Identify which cell holds the provided text, then report its (x, y) central coordinate. 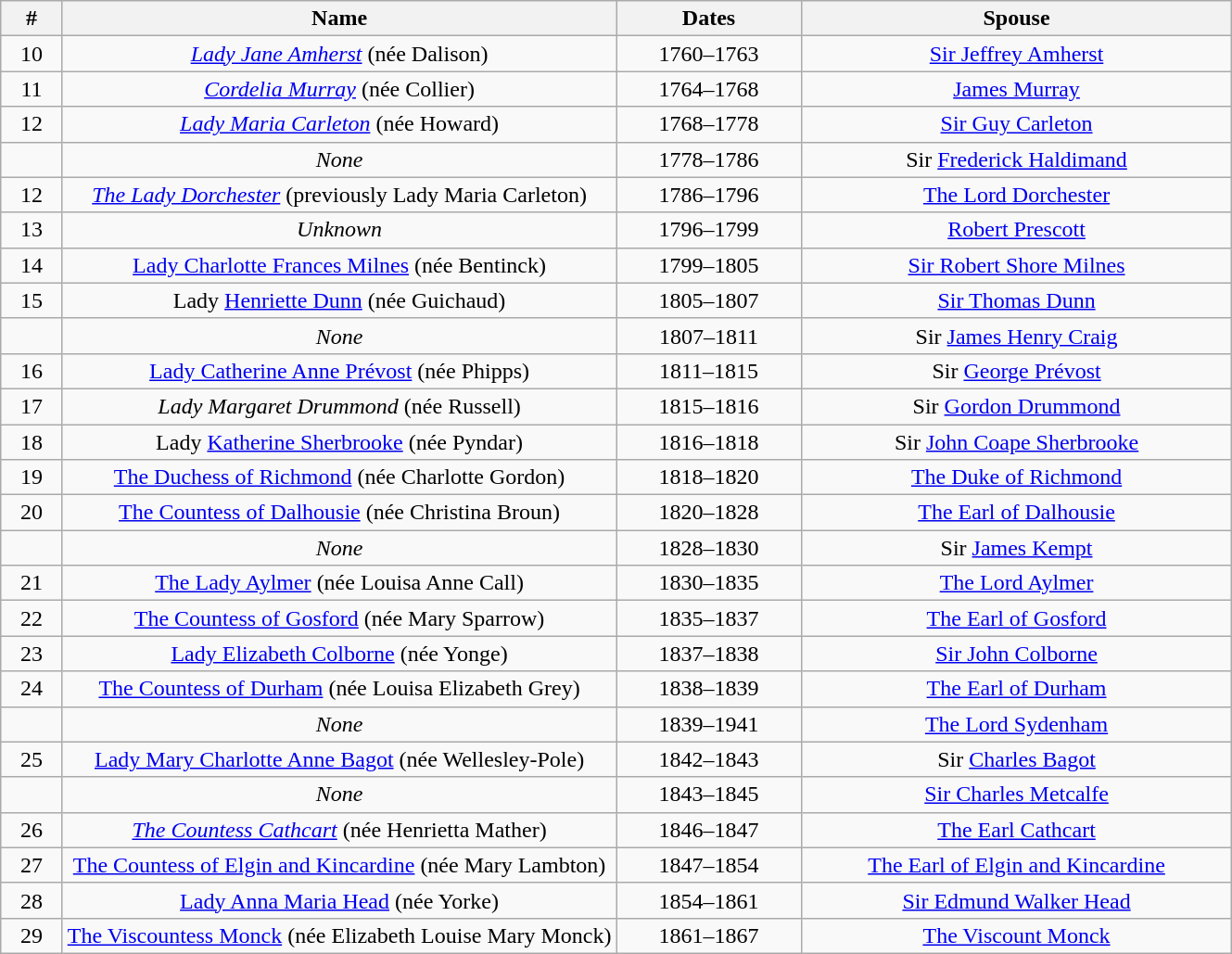
1828–1830 (708, 548)
Robert Prescott (1016, 230)
Sir John Coape Sherbrooke (1016, 442)
1816–1818 (708, 442)
24 (32, 689)
1820–1828 (708, 513)
21 (32, 583)
The Viscount Monck (1016, 935)
The Earl of Gosford (1016, 618)
The Lady Dorchester (previously Lady Maria Carleton) (339, 195)
1818–1820 (708, 477)
Sir Robert Shore Milnes (1016, 265)
1811–1815 (708, 371)
Unknown (339, 230)
Sir Edmund Walker Head (1016, 900)
The Earl Cathcart (1016, 830)
15 (32, 300)
29 (32, 935)
20 (32, 513)
Lady Jane Amherst (née Dalison) (339, 54)
1830–1835 (708, 583)
The Duke of Richmond (1016, 477)
1799–1805 (708, 265)
22 (32, 618)
Sir Gordon Drummond (1016, 406)
1807–1811 (708, 336)
Cordelia Murray (née Collier) (339, 89)
The Lord Aylmer (1016, 583)
The Earl of Durham (1016, 689)
Dates (708, 19)
19 (32, 477)
23 (32, 654)
1768–1778 (708, 124)
1815–1816 (708, 406)
13 (32, 230)
17 (32, 406)
Sir John Colborne (1016, 654)
Sir Guy Carleton (1016, 124)
1861–1867 (708, 935)
27 (32, 865)
10 (32, 54)
Lady Maria Carleton (née Howard) (339, 124)
Lady Charlotte Frances Milnes (née Bentinck) (339, 265)
1847–1854 (708, 865)
The Lord Sydenham (1016, 724)
The Countess of Gosford (née Mary Sparrow) (339, 618)
The Countess Cathcart (née Henrietta Mather) (339, 830)
Lady Mary Charlotte Anne Bagot (née Wellesley-Pole) (339, 759)
Sir Frederick Haldimand (1016, 159)
18 (32, 442)
1854–1861 (708, 900)
Sir George Prévost (1016, 371)
The Earl of Elgin and Kincardine (1016, 865)
26 (32, 830)
The Earl of Dalhousie (1016, 513)
The Countess of Durham (née Louisa Elizabeth Grey) (339, 689)
1760–1763 (708, 54)
The Countess of Dalhousie (née Christina Broun) (339, 513)
14 (32, 265)
1846–1847 (708, 830)
11 (32, 89)
25 (32, 759)
Sir Thomas Dunn (1016, 300)
# (32, 19)
1805–1807 (708, 300)
1835–1837 (708, 618)
The Countess of Elgin and Kincardine (née Mary Lambton) (339, 865)
1778–1786 (708, 159)
James Murray (1016, 89)
The Duchess of Richmond (née Charlotte Gordon) (339, 477)
Sir Charles Metcalfe (1016, 795)
Lady Margaret Drummond (née Russell) (339, 406)
1837–1838 (708, 654)
Sir Charles Bagot (1016, 759)
Lady Elizabeth Colborne (née Yonge) (339, 654)
1839–1941 (708, 724)
Lady Katherine Sherbrooke (née Pyndar) (339, 442)
The Lord Dorchester (1016, 195)
1843–1845 (708, 795)
Name (339, 19)
1842–1843 (708, 759)
Sir Jeffrey Amherst (1016, 54)
Lady Henriette Dunn (née Guichaud) (339, 300)
Lady Anna Maria Head (née Yorke) (339, 900)
The Viscountess Monck (née Elizabeth Louise Mary Monck) (339, 935)
Spouse (1016, 19)
Sir James Kempt (1016, 548)
28 (32, 900)
Lady Catherine Anne Prévost (née Phipps) (339, 371)
16 (32, 371)
1838–1839 (708, 689)
1786–1796 (708, 195)
1796–1799 (708, 230)
Sir James Henry Craig (1016, 336)
1764–1768 (708, 89)
The Lady Aylmer (née Louisa Anne Call) (339, 583)
